For the text-containing cell, return its midpoint in (x, y) coordinate format. 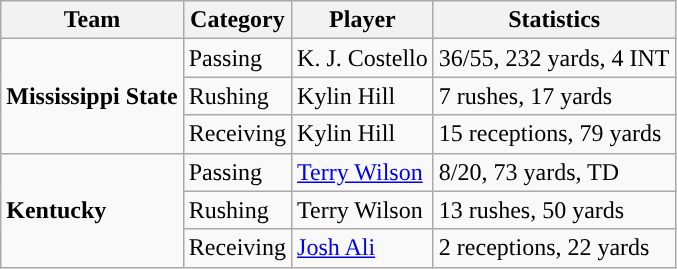
2 receptions, 22 yards (554, 248)
Mississippi State (92, 96)
Player (363, 20)
13 rushes, 50 yards (554, 210)
K. J. Costello (363, 58)
8/20, 73 yards, TD (554, 172)
Statistics (554, 20)
Category (237, 20)
Josh Ali (363, 248)
Kentucky (92, 210)
15 receptions, 79 yards (554, 134)
Team (92, 20)
7 rushes, 17 yards (554, 96)
36/55, 232 yards, 4 INT (554, 58)
